Output the (x, y) coordinate of the center of the cell containing the given text.  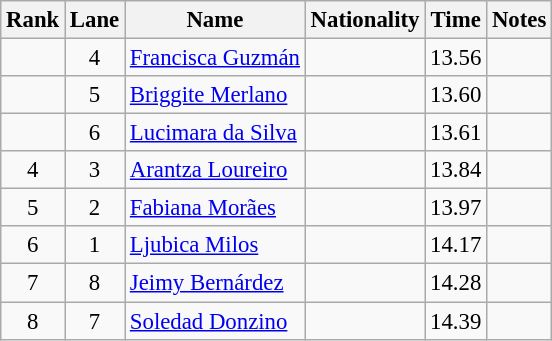
14.17 (456, 245)
Ljubica Milos (216, 245)
1 (95, 245)
Francisca Guzmán (216, 58)
13.84 (456, 170)
Time (456, 20)
3 (95, 170)
2 (95, 208)
13.61 (456, 133)
13.97 (456, 208)
14.28 (456, 283)
Fabiana Morães (216, 208)
Name (216, 20)
Soledad Donzino (216, 321)
14.39 (456, 321)
Arantza Loureiro (216, 170)
Lane (95, 20)
Lucimara da Silva (216, 133)
Briggite Merlano (216, 95)
13.60 (456, 95)
Notes (520, 20)
Nationality (364, 20)
13.56 (456, 58)
Jeimy Bernárdez (216, 283)
Rank (33, 20)
